Identify which cell holds the provided text, then report its [x, y] central coordinate. 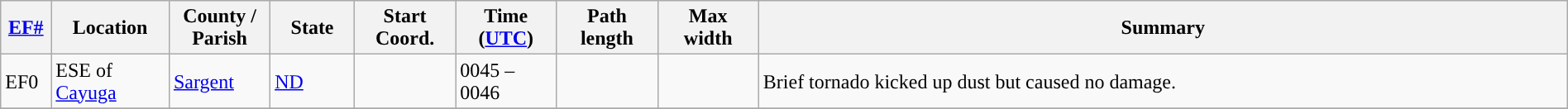
ND [313, 81]
State [313, 28]
ESE of Cayuga [111, 81]
Sargent [219, 81]
0045 – 0046 [506, 81]
Path length [607, 28]
Time (UTC) [506, 28]
Start Coord. [404, 28]
Location [111, 28]
EF# [26, 28]
Summary [1163, 28]
Brief tornado kicked up dust but caused no damage. [1163, 81]
Max width [708, 28]
EF0 [26, 81]
County / Parish [219, 28]
